Return the [X, Y] coordinate for the center point of the cell that contains the specified text.  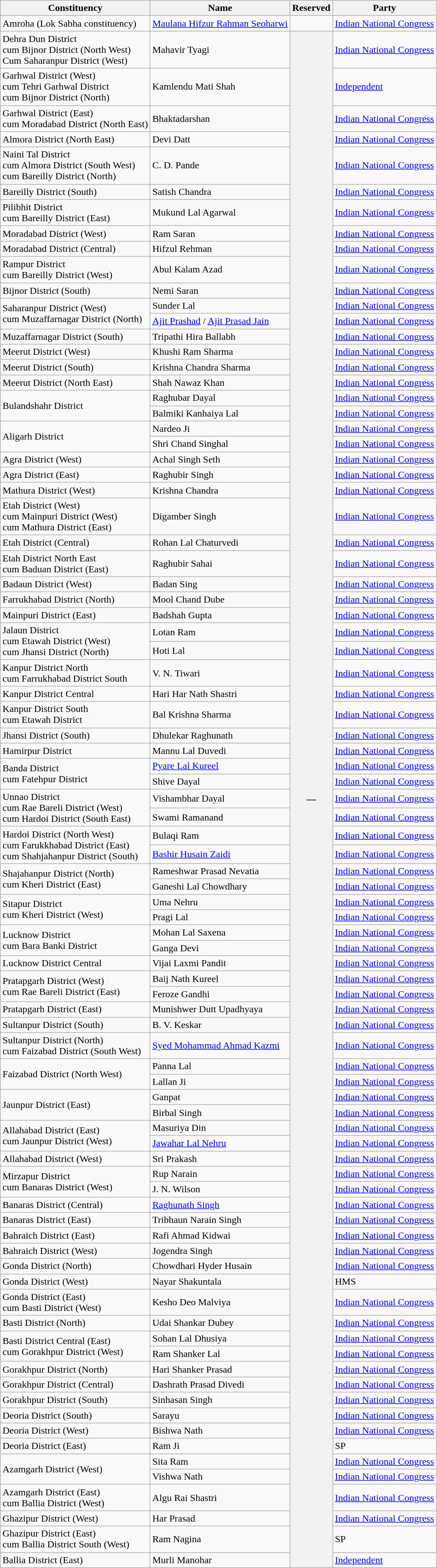
Digamber Singh [220, 516]
Reserved [311, 8]
Nemi Saran [220, 290]
Kanpur District South cum Etawah District [75, 714]
Muzaffarnagar District (South) [75, 337]
Etah District North East cum Baduan District (East) [75, 563]
Lallan Ji [220, 1082]
Vishwa Nath [220, 1477]
Pratapgarh District (West) cum Rae Bareli District (East) [75, 986]
Bishwa Nath [220, 1431]
Sultanpur District (North) cum Faizabad District (South West) [75, 1045]
Tribhaun Narain Singh [220, 1220]
Meerut District (South) [75, 367]
J. N. Wilson [220, 1189]
Ram Nagina [220, 1539]
Jawahar Lal Nehru [220, 1143]
Allahabad District (East) cum Jaunpur District (West) [75, 1135]
Achal Singh Seth [220, 459]
HMS [384, 1281]
Ganga Devi [220, 948]
Masuriya Din [220, 1128]
Raghubar Dayal [220, 398]
Krishna Chandra Sharma [220, 367]
Allahabad District (West) [75, 1159]
Rameshwar Prasad Nevatia [220, 871]
Amroha (Lok Sabha constituency) [75, 23]
Pragi Lal [220, 917]
Vijai Laxmi Pandit [220, 963]
Lotan Ram [220, 632]
Mahavir Tyagi [220, 50]
Vishambhar Dayal [220, 798]
Gonda District (North) [75, 1266]
Munishwer Dutt Upadhyaya [220, 1009]
Sultanpur District (South) [75, 1025]
Sarayu [220, 1415]
Jogendra Singh [220, 1251]
Mathura District (West) [75, 490]
Ajit Prashad / Ajit Prasad Jain [220, 321]
Shive Dayal [220, 781]
Ghazipur District (East) cum Ballia District South (West) [75, 1539]
Basti District Central (East) cum Gorakhpur District (West) [75, 1346]
Devi Datt [220, 139]
Khushi Ram Sharma [220, 352]
Naini Tal District cum Almora District (South West) cum Bareilly District (North) [75, 165]
Dashrath Prasad Divedi [220, 1384]
Bahraich District (West) [75, 1251]
Meerut District (West) [75, 352]
Basti District (North) [75, 1323]
Ballia District (East) [75, 1560]
Jaunpur District (East) [75, 1105]
Badaun District (West) [75, 584]
Birbal Singh [220, 1112]
Ghazipur District (West) [75, 1518]
Bal Krishna Sharma [220, 714]
Murli Manohar [220, 1560]
Ram Shanker Lal [220, 1354]
Sunder Lal [220, 306]
Deoria District (East) [75, 1446]
Faizabad District (North West) [75, 1074]
Ganeshi Lal Chowdhary [220, 886]
Agra District (West) [75, 459]
Pilibhit District cum Bareilly District (East) [75, 212]
Pratapgarh District (East) [75, 1009]
Bulandshahr District [75, 406]
Mirzapur District cum Banaras District (West) [75, 1182]
Bulaqi Ram [220, 835]
Raghubir Singh [220, 475]
Balmiki Kanhaiya Lal [220, 413]
Uma Nehru [220, 902]
Moradabad District (Central) [75, 249]
Gorakhpur District (North) [75, 1369]
Satish Chandra [220, 192]
Algu Rai Shastri [220, 1497]
Rampur District cum Bareilly District (West) [75, 270]
Hardoi District (North West) cum Farukkhabad District (East) cum Shahjahanpur District (South) [75, 845]
Aligarh District [75, 436]
Dhulekar Raghunath [220, 735]
Azamgarh District (West) [75, 1469]
Nardeo Ji [220, 429]
Bhaktadarshan [220, 119]
Mohan Lal Saxena [220, 933]
Deoria District (West) [75, 1431]
Shri Chand Singhal [220, 444]
Moradabad District (West) [75, 233]
Rup Narain [220, 1174]
Deoria District (South) [75, 1415]
Hari Har Nath Shastri [220, 694]
Etah District (West) cum Mainpuri District (West) cum Mathura District (East) [75, 516]
Saharanpur District (West) cum Muzaffarnagar District (North) [75, 314]
Pyare Lal Kureel [220, 766]
Kanpur District North cum Farrukhabad District South [75, 673]
Etah District (Central) [75, 542]
Mool Chand Dube [220, 600]
Ram Ji [220, 1446]
Meerut District (North East) [75, 383]
Gorakhpur District (South) [75, 1400]
Garhwal District (West) cum Tehri Garhwal District cum Bijnor District (North) [75, 87]
Rohan Lal Chaturvedi [220, 542]
Azamgarh District (East) cum Ballia District (West) [75, 1497]
Maulana Hifzur Rahman Seoharwi [220, 23]
Name [220, 8]
Sitapur District cum Kheri District (West) [75, 910]
Lucknow District cum Bara Banki District [75, 940]
Banaras District (East) [75, 1220]
Shajahanpur District (North) cum Kheri District (East) [75, 879]
Badshah Gupta [220, 615]
Raghubir Sahai [220, 563]
B. V. Keskar [220, 1025]
Panna Lal [220, 1066]
— [311, 799]
Banda District cum Fatehpur District [75, 774]
Badan Sing [220, 584]
Almora District (North East) [75, 139]
Baij Nath Kureel [220, 979]
Hari Shanker Prasad [220, 1369]
Gorakhpur District (Central) [75, 1384]
Constituency [75, 8]
Hoti Lal [220, 651]
Bashir Husain Zaidi [220, 854]
Banaras District (Central) [75, 1205]
Sita Ram [220, 1461]
Mainpuri District (East) [75, 615]
Gonda District (East) cum Basti District (West) [75, 1302]
C. D. Pande [220, 165]
Swami Ramanand [220, 817]
Dehra Dun District cum Bijnor District (North West) Cum Saharanpur District (West) [75, 50]
Party [384, 8]
Farrukhabad District (North) [75, 600]
Jhansi District (South) [75, 735]
Unnao District cum Rae Bareli District (West) cum Hardoi District (South East) [75, 808]
Chowdhari Hyder Husain [220, 1266]
Syed Mohammad Ahmad Kazmi [220, 1045]
Ganpat [220, 1097]
Sri Prakash [220, 1159]
Mukund Lal Agarwal [220, 212]
Hamirpur District [75, 751]
Rafi Ahmad Kidwai [220, 1235]
Raghunath Singh [220, 1205]
Kanpur District Central [75, 694]
Bijnor District (South) [75, 290]
Hifzul Rehman [220, 249]
Sohan Lal Dhusiya [220, 1338]
Mannu Lal Duvedi [220, 751]
Lucknow District Central [75, 963]
Kesho Deo Malviya [220, 1302]
Kamlendu Mati Shah [220, 87]
Abul Kalam Azad [220, 270]
Bareilly District (South) [75, 192]
Tripathi Hira Ballabh [220, 337]
Shah Nawaz Khan [220, 383]
Udai Shankar Dubey [220, 1323]
Sinhasan Singh [220, 1400]
V. N. Tiwari [220, 673]
Gonda District (West) [75, 1281]
Ram Saran [220, 233]
Nayar Shakuntala [220, 1281]
Har Prasad [220, 1518]
Krishna Chandra [220, 490]
Agra District (East) [75, 475]
Garhwal District (East) cum Moradabad District (North East) [75, 119]
Jalaun District cum Etawah District (West) cum Jhansi District (North) [75, 641]
Bahraich District (East) [75, 1235]
Feroze Gandhi [220, 994]
